Provide the (X, Y) coordinate of the cell's center where the given text is located.  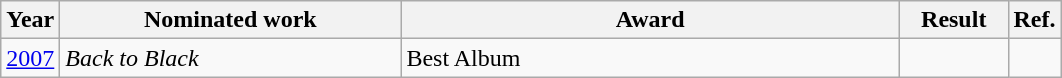
Award (650, 20)
Best Album (650, 58)
Result (954, 20)
Year (30, 20)
Ref. (1034, 20)
Back to Black (230, 58)
2007 (30, 58)
Nominated work (230, 20)
